Extract the [X, Y] coordinate from the center of the cell holding the provided text.  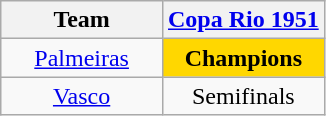
Team [82, 20]
Champions [243, 58]
Semifinals [243, 96]
Palmeiras [82, 58]
Vasco [82, 96]
Copa Rio 1951 [243, 20]
